Detect which cell encompasses the target text, then output its [X, Y] center coordinate. 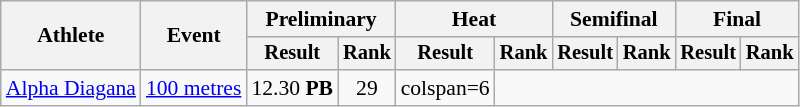
Heat [474, 19]
12.30 PB [292, 88]
Preliminary [320, 19]
Alpha Diagana [71, 88]
colspan=6 [446, 88]
Event [194, 36]
Final [736, 19]
100 metres [194, 88]
Athlete [71, 36]
29 [367, 88]
Semifinal [614, 19]
